From the cell containing the given text, extract its center point as [x, y] coordinate. 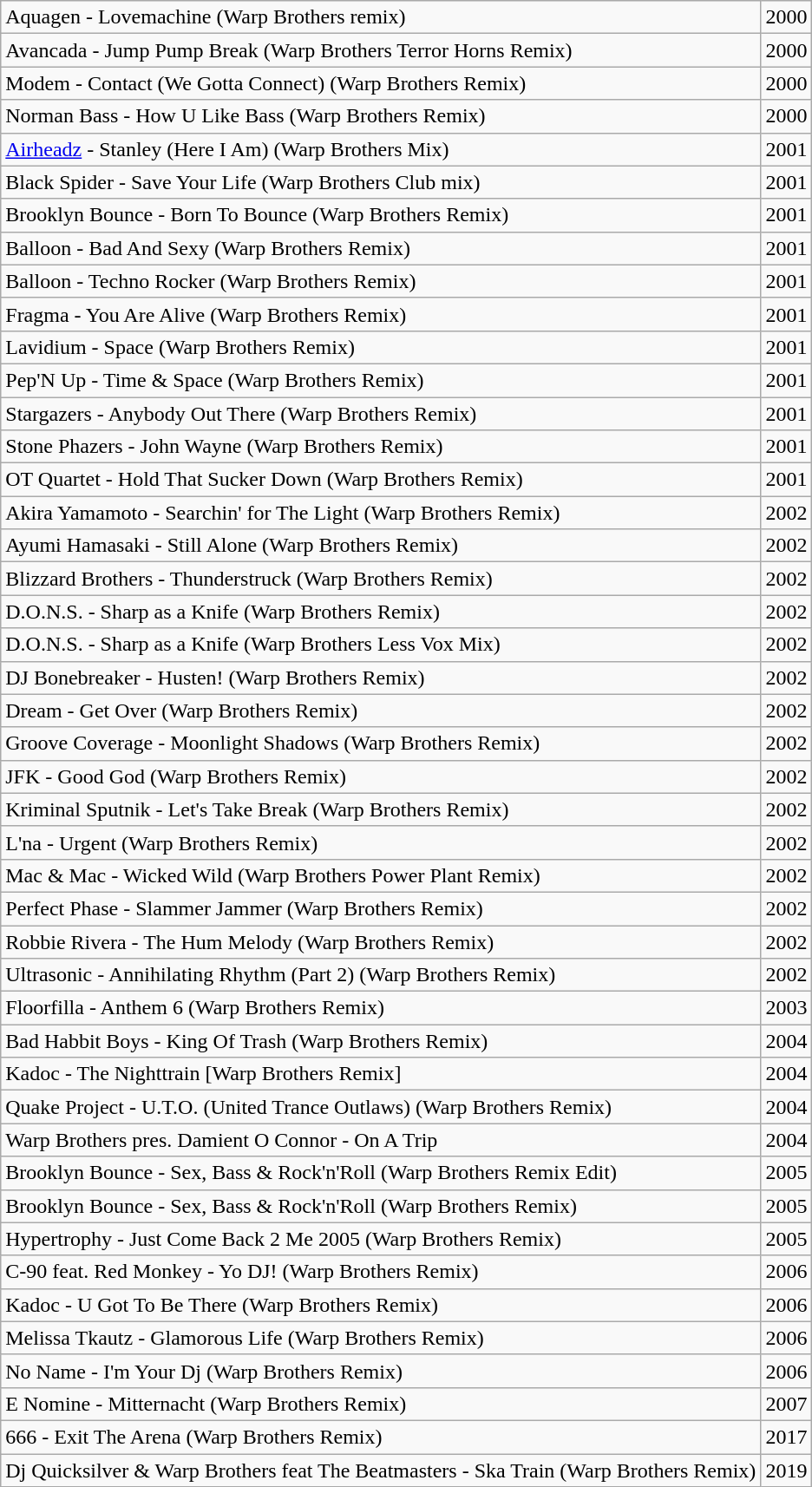
Hypertrophy - Just Come Back 2 Me 2005 (Warp Brothers Remix) [381, 1239]
Stone Phazers - John Wayne (Warp Brothers Remix) [381, 447]
Modem - Contact (We Gotta Connect) (Warp Brothers Remix) [381, 83]
2019 [786, 1471]
Pep'N Up - Time & Space (Warp Brothers Remix) [381, 380]
Bad Habbit Boys - King Of Trash (Warp Brothers Remix) [381, 1041]
D.O.N.S. - Sharp as a Knife (Warp Brothers Less Vox Mix) [381, 645]
Mac & Mac - Wicked Wild (Warp Brothers Power Plant Remix) [381, 875]
D.O.N.S. - Sharp as a Knife (Warp Brothers Remix) [381, 612]
2003 [786, 1008]
Brooklyn Bounce - Born To Bounce (Warp Brothers Remix) [381, 215]
No Name - I'm Your Dj (Warp Brothers Remix) [381, 1371]
Ultrasonic - Annihilating Rhythm (Part 2) (Warp Brothers Remix) [381, 975]
C-90 feat. Red Monkey - Yo DJ! (Warp Brothers Remix) [381, 1272]
Quake Project - U.T.O. (United Trance Outlaws) (Warp Brothers Remix) [381, 1107]
Floorfilla - Anthem 6 (Warp Brothers Remix) [381, 1008]
OT Quartet - Hold That Sucker Down (Warp Brothers Remix) [381, 480]
Black Spider - Save Your Life (Warp Brothers Club mix) [381, 182]
Kadoc - U Got To Be There (Warp Brothers Remix) [381, 1305]
Perfect Phase - Slammer Jammer (Warp Brothers Remix) [381, 908]
Avancada - Jump Pump Break (Warp Brothers Terror Horns Remix) [381, 50]
Stargazers - Anybody Out There (Warp Brothers Remix) [381, 414]
Melissa Tkautz - Glamorous Life (Warp Brothers Remix) [381, 1338]
Kriminal Sputnik - Let's Take Break (Warp Brothers Remix) [381, 809]
Aquagen - Lovemachine (Warp Brothers remix) [381, 17]
666 - Exit The Arena (Warp Brothers Remix) [381, 1437]
JFK - Good God (Warp Brothers Remix) [381, 776]
Blizzard Brothers - Thunderstruck (Warp Brothers Remix) [381, 579]
E Nomine - Mitternacht (Warp Brothers Remix) [381, 1404]
Balloon - Techno Rocker (Warp Brothers Remix) [381, 281]
Airheadz - Stanley (Here I Am) (Warp Brothers Mix) [381, 149]
Fragma - You Are Alive (Warp Brothers Remix) [381, 314]
Norman Bass - How U Like Bass (Warp Brothers Remix) [381, 116]
Akira Yamamoto - Searchin' for The Light (Warp Brothers Remix) [381, 513]
Warp Brothers pres. Damient O Connor - On A Trip [381, 1140]
Ayumi Hamasaki - Still Alone (Warp Brothers Remix) [381, 546]
Robbie Rivera - The Hum Melody (Warp Brothers Remix) [381, 941]
2007 [786, 1404]
Groove Coverage - Moonlight Shadows (Warp Brothers Remix) [381, 743]
DJ Bonebreaker - Husten! (Warp Brothers Remix) [381, 678]
2017 [786, 1437]
Brooklyn Bounce - Sex, Bass & Rock'n'Roll (Warp Brothers Remix Edit) [381, 1173]
Brooklyn Bounce - Sex, Bass & Rock'n'Roll (Warp Brothers Remix) [381, 1206]
Kadoc - The Nighttrain [Warp Brothers Remix] [381, 1074]
L'na - Urgent (Warp Brothers Remix) [381, 842]
Dream - Get Over (Warp Brothers Remix) [381, 711]
Lavidium - Space (Warp Brothers Remix) [381, 347]
Dj Quicksilver & Warp Brothers feat The Beatmasters - Ska Train (Warp Brothers Remix) [381, 1471]
Balloon - Bad And Sexy (Warp Brothers Remix) [381, 248]
